Output the [x, y] coordinate of the center of the cell containing the given text.  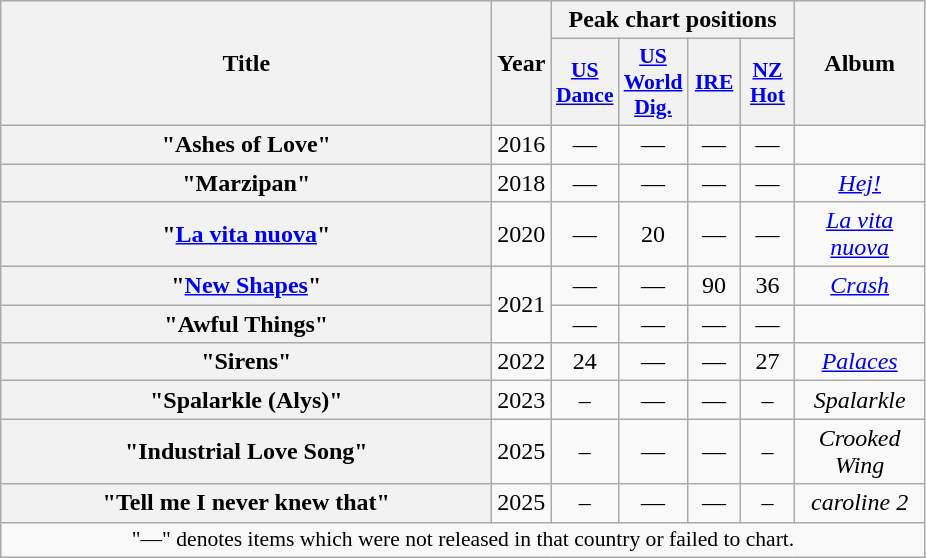
USDance [585, 82]
"Ashes of Love" [246, 144]
"New Shapes" [246, 286]
2020 [522, 234]
2021 [522, 305]
Title [246, 64]
caroline 2 [860, 503]
"Sirens" [246, 362]
90 [714, 286]
"Tell me I never knew that" [246, 503]
USWorldDig. [654, 82]
Palaces [860, 362]
2023 [522, 400]
"La vita nuova" [246, 234]
"Industrial Love Song" [246, 452]
"Awful Things" [246, 324]
La vita nuova [860, 234]
Year [522, 64]
NZHot [768, 82]
24 [585, 362]
IRE [714, 82]
2016 [522, 144]
2022 [522, 362]
"Marzipan" [246, 183]
"Spalarkle (Alys)" [246, 400]
"—" denotes items which were not released in that country or failed to chart. [463, 540]
20 [654, 234]
Crash [860, 286]
Album [860, 64]
27 [768, 362]
Hej! [860, 183]
Peak chart positions [672, 20]
36 [768, 286]
Spalarkle [860, 400]
2018 [522, 183]
Crooked Wing [860, 452]
